Capture the cell that displays the provided text and extract its [x, y] central coordinate. 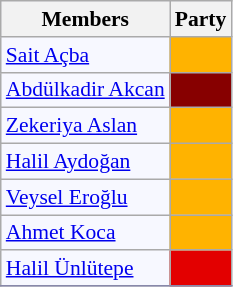
Party [201, 19]
Halil Aydoğan [86, 162]
Veysel Eroğlu [86, 197]
Abdülkadir Akcan [86, 90]
Ahmet Koca [86, 233]
Halil Ünlütepe [86, 269]
Sait Açba [86, 55]
Members [86, 19]
Zekeriya Aslan [86, 126]
